Extract the [X, Y] coordinate from the center of the cell holding the provided text.  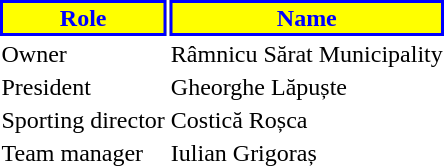
Sporting director [83, 120]
Gheorghe Lăpuște [306, 87]
President [83, 87]
Costică Roșca [306, 120]
Owner [83, 54]
Name [306, 18]
Role [83, 18]
Râmnicu Sărat Municipality [306, 54]
